Find where the given text appears and provide that cell's center as [X, Y] coordinate. 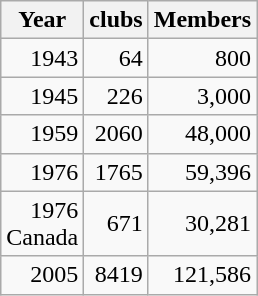
59,396 [202, 172]
1943 [42, 58]
1765 [116, 172]
1976 [42, 172]
Year [42, 20]
clubs [116, 20]
3,000 [202, 96]
800 [202, 58]
48,000 [202, 134]
121,586 [202, 275]
2060 [116, 134]
2005 [42, 275]
30,281 [202, 224]
Members [202, 20]
8419 [116, 275]
1945 [42, 96]
1959 [42, 134]
671 [116, 224]
64 [116, 58]
1976Canada [42, 224]
226 [116, 96]
